Scan for the cell matching the given text and deliver its (x, y) coordinate at center. 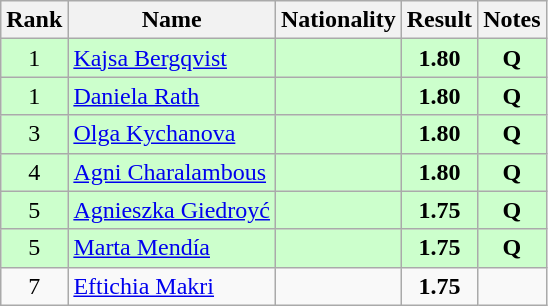
Daniela Rath (172, 96)
Notes (512, 20)
4 (34, 172)
Nationality (339, 20)
7 (34, 286)
Marta Mendía (172, 248)
Eftichia Makri (172, 286)
Result (439, 20)
Agni Charalambous (172, 172)
Olga Kychanova (172, 134)
Agnieszka Giedroyć (172, 210)
Kajsa Bergqvist (172, 58)
Name (172, 20)
3 (34, 134)
Rank (34, 20)
